Provide the (x, y) coordinate of the cell's center where the given text is located.  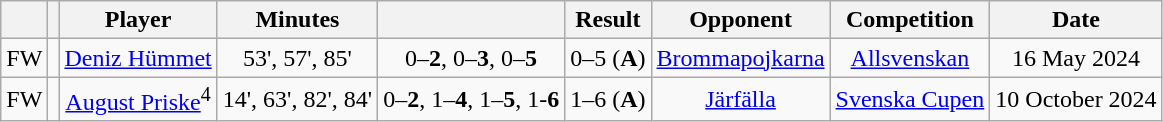
August Priske4 (138, 100)
53', 57', 85' (297, 58)
Opponent (740, 20)
10 October 2024 (1076, 100)
14', 63', 82', 84' (297, 100)
Järfälla (740, 100)
Competition (910, 20)
Allsvenskan (910, 58)
0–2, 1–4, 1–5, 1-6 (472, 100)
Date (1076, 20)
Deniz Hümmet (138, 58)
Player (138, 20)
Svenska Cupen (910, 100)
Minutes (297, 20)
1–6 (A) (608, 100)
Result (608, 20)
0–2, 0–3, 0–5 (472, 58)
0–5 (A) (608, 58)
16 May 2024 (1076, 58)
Brommapojkarna (740, 58)
